Determine the (X, Y) coordinate at the center of the cell enclosing the given text.  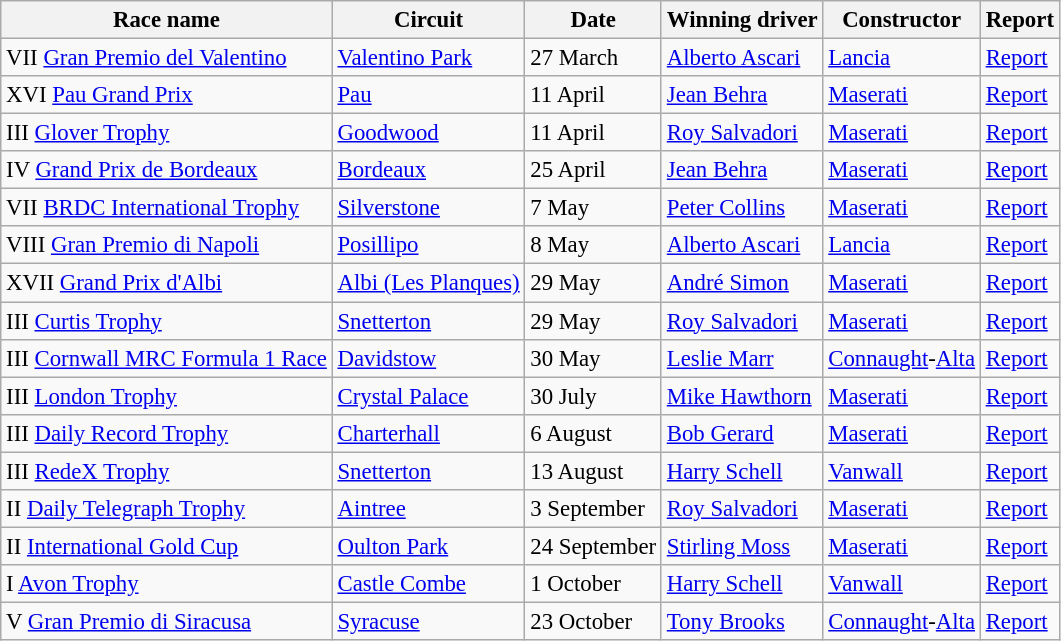
Crystal Palace (428, 396)
Aintree (428, 509)
Bob Gerard (742, 433)
André Simon (742, 283)
23 October (593, 621)
I Avon Trophy (166, 584)
27 March (593, 58)
II Daily Telegraph Trophy (166, 509)
XVII Grand Prix d'Albi (166, 283)
Davidstow (428, 358)
Tony Brooks (742, 621)
Valentino Park (428, 58)
VIII Gran Premio di Napoli (166, 245)
Oulton Park (428, 546)
13 August (593, 471)
III Glover Trophy (166, 133)
III Daily Record Trophy (166, 433)
Date (593, 20)
24 September (593, 546)
8 May (593, 245)
II International Gold Cup (166, 546)
V Gran Premio di Siracusa (166, 621)
Pau (428, 95)
Peter Collins (742, 208)
Race name (166, 20)
Leslie Marr (742, 358)
XVI Pau Grand Prix (166, 95)
25 April (593, 170)
III RedeX Trophy (166, 471)
Silverstone (428, 208)
Albi (Les Planques) (428, 283)
30 May (593, 358)
III Curtis Trophy (166, 321)
Bordeaux (428, 170)
Charterhall (428, 433)
Castle Combe (428, 584)
Posillipo (428, 245)
1 October (593, 584)
Syracuse (428, 621)
III London Trophy (166, 396)
Constructor (902, 20)
Mike Hawthorn (742, 396)
3 September (593, 509)
7 May (593, 208)
Goodwood (428, 133)
VII BRDC International Trophy (166, 208)
VII Gran Premio del Valentino (166, 58)
Stirling Moss (742, 546)
Winning driver (742, 20)
IV Grand Prix de Bordeaux (166, 170)
III Cornwall MRC Formula 1 Race (166, 358)
30 July (593, 396)
6 August (593, 433)
Circuit (428, 20)
